Locate the cell with the specified text and output its (x, y) center coordinate. 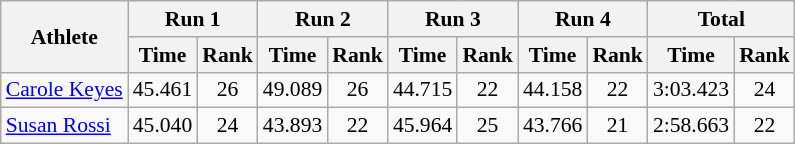
Run 1 (193, 19)
44.158 (552, 90)
2:58.663 (691, 126)
21 (618, 126)
45.040 (162, 126)
Athlete (64, 36)
Carole Keyes (64, 90)
3:03.423 (691, 90)
49.089 (292, 90)
Run 4 (583, 19)
25 (488, 126)
45.964 (422, 126)
Susan Rossi (64, 126)
Run 2 (323, 19)
44.715 (422, 90)
Run 3 (453, 19)
Total (722, 19)
45.461 (162, 90)
43.893 (292, 126)
43.766 (552, 126)
